For the text-containing cell, return its midpoint in [X, Y] coordinate format. 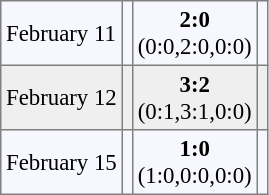
February 11 [62, 33]
1:0(1:0,0:0,0:0) [194, 162]
2:0(0:0,2:0,0:0) [194, 33]
February 12 [62, 97]
February 15 [62, 162]
3:2(0:1,3:1,0:0) [194, 97]
